Scan for the cell matching the given text and deliver its [x, y] coordinate at center. 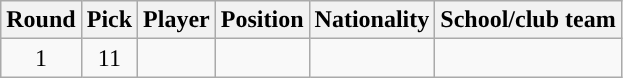
Pick [109, 20]
Player [177, 20]
1 [41, 58]
Position [262, 20]
Round [41, 20]
Nationality [372, 20]
11 [109, 58]
School/club team [528, 20]
